Locate the cell with the specified text and output its (X, Y) center coordinate. 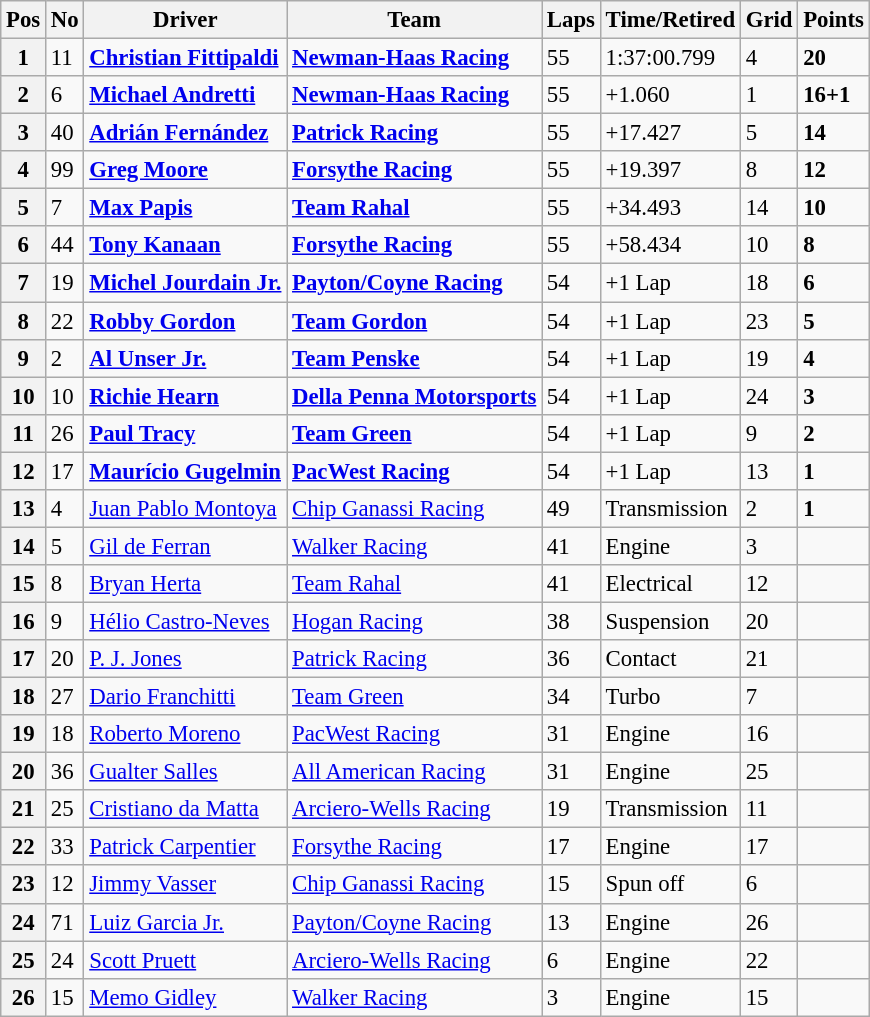
Laps (572, 20)
All American Racing (414, 772)
Al Unser Jr. (186, 358)
Electrical (670, 584)
49 (572, 509)
Driver (186, 20)
Gil de Ferran (186, 546)
Cristiano da Matta (186, 809)
Greg Moore (186, 170)
44 (65, 245)
Grid (768, 20)
Hogan Racing (414, 621)
71 (65, 922)
Team Penske (414, 358)
34 (572, 697)
Contact (670, 659)
Scott Pruett (186, 960)
Paul Tracy (186, 433)
+58.434 (670, 245)
Della Penna Motorsports (414, 396)
+19.397 (670, 170)
Jimmy Vasser (186, 885)
Michael Andretti (186, 95)
Tony Kanaan (186, 245)
27 (65, 697)
Juan Pablo Montoya (186, 509)
Memo Gidley (186, 997)
Points (834, 20)
Luiz Garcia Jr. (186, 922)
16+1 (834, 95)
Team Gordon (414, 321)
Roberto Moreno (186, 734)
Maurício Gugelmin (186, 471)
Spun off (670, 885)
Suspension (670, 621)
Time/Retired (670, 20)
+17.427 (670, 133)
No (65, 20)
33 (65, 847)
Michel Jourdain Jr. (186, 283)
38 (572, 621)
Max Papis (186, 208)
Dario Franchitti (186, 697)
+1.060 (670, 95)
1:37:00.799 (670, 58)
40 (65, 133)
Patrick Carpentier (186, 847)
Adrián Fernández (186, 133)
Hélio Castro-Neves (186, 621)
Team (414, 20)
Gualter Salles (186, 772)
Bryan Herta (186, 584)
+34.493 (670, 208)
Christian Fittipaldi (186, 58)
Turbo (670, 697)
P. J. Jones (186, 659)
Robby Gordon (186, 321)
99 (65, 170)
Richie Hearn (186, 396)
Pos (24, 20)
